Extract the (X, Y) coordinate from the center of the cell holding the provided text.  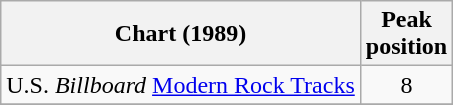
U.S. Billboard Modern Rock Tracks (181, 85)
Chart (1989) (181, 34)
Peakposition (406, 34)
8 (406, 85)
